Scan for the cell matching the given text and deliver its [X, Y] coordinate at center. 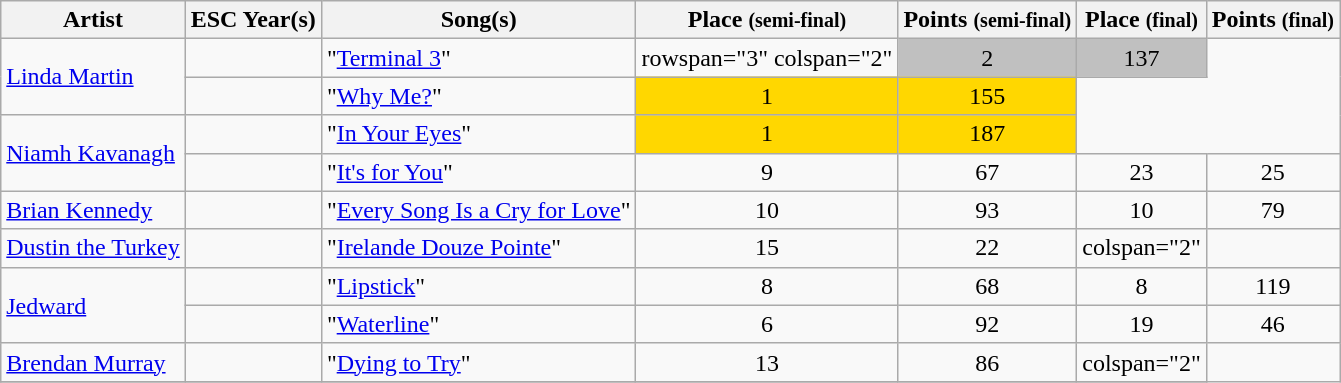
67 [988, 172]
Points (final) [1272, 20]
155 [988, 96]
Artist [93, 20]
Brian Kennedy [93, 210]
19 [1142, 324]
"In Your Eyes" [478, 134]
13 [767, 362]
Niamh Kavanagh [93, 153]
Linda Martin [93, 77]
Song(s) [478, 20]
15 [767, 248]
"Waterline" [478, 324]
86 [988, 362]
46 [1272, 324]
"Dying to Try" [478, 362]
rowspan="3" colspan="2" [767, 58]
"Terminal 3" [478, 58]
93 [988, 210]
Brendan Murray [93, 362]
"Every Song Is a Cry for Love" [478, 210]
25 [1272, 172]
Jedward [93, 305]
"Why Me?" [478, 96]
9 [767, 172]
137 [1142, 58]
79 [1272, 210]
"Irelande Douze Pointe" [478, 248]
"It's for You" [478, 172]
23 [1142, 172]
"Lipstick" [478, 286]
Dustin the Turkey [93, 248]
22 [988, 248]
92 [988, 324]
Points (semi-final) [988, 20]
2 [988, 58]
ESC Year(s) [253, 20]
Place (semi-final) [767, 20]
187 [988, 134]
6 [767, 324]
119 [1272, 286]
68 [988, 286]
Place (final) [1142, 20]
